Capture the cell that displays the provided text and extract its (X, Y) central coordinate. 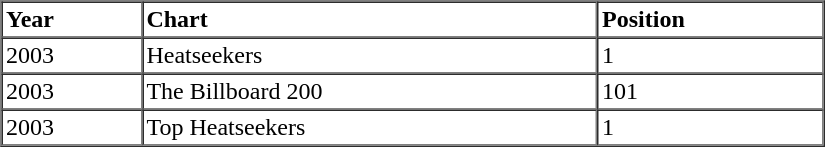
Top Heatseekers (370, 128)
Year (72, 20)
The Billboard 200 (370, 92)
Position (711, 20)
101 (711, 92)
Heatseekers (370, 56)
Chart (370, 20)
